Identify which cell holds the provided text, then report its [x, y] central coordinate. 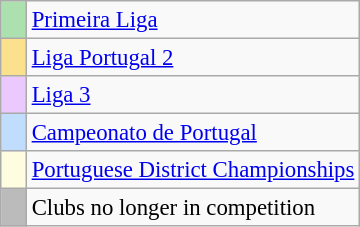
Liga 3 [192, 95]
Campeonato de Portugal [192, 133]
Liga Portugal 2 [192, 58]
Portuguese District Championships [192, 170]
Clubs no longer in competition [192, 208]
Primeira Liga [192, 20]
